From the cell containing the given text, extract its center point as [x, y] coordinate. 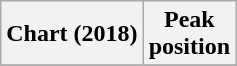
Peakposition [189, 34]
Chart (2018) [72, 34]
